Extract the (x, y) coordinate from the center of the cell holding the provided text.  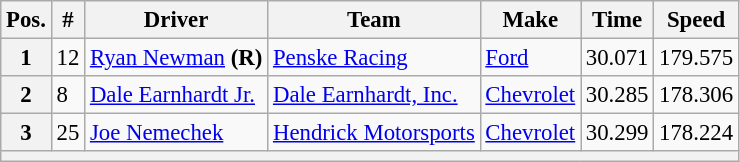
178.306 (696, 95)
Ryan Newman (R) (176, 58)
Pos. (26, 20)
8 (68, 95)
Team (374, 20)
Speed (696, 20)
Dale Earnhardt Jr. (176, 95)
30.285 (616, 95)
12 (68, 58)
# (68, 20)
Hendrick Motorsports (374, 133)
179.575 (696, 58)
178.224 (696, 133)
Make (530, 20)
1 (26, 58)
3 (26, 133)
Penske Racing (374, 58)
30.071 (616, 58)
25 (68, 133)
Time (616, 20)
Joe Nemechek (176, 133)
Ford (530, 58)
30.299 (616, 133)
2 (26, 95)
Dale Earnhardt, Inc. (374, 95)
Driver (176, 20)
